Return the [x, y] coordinate for the center point of the cell that contains the specified text.  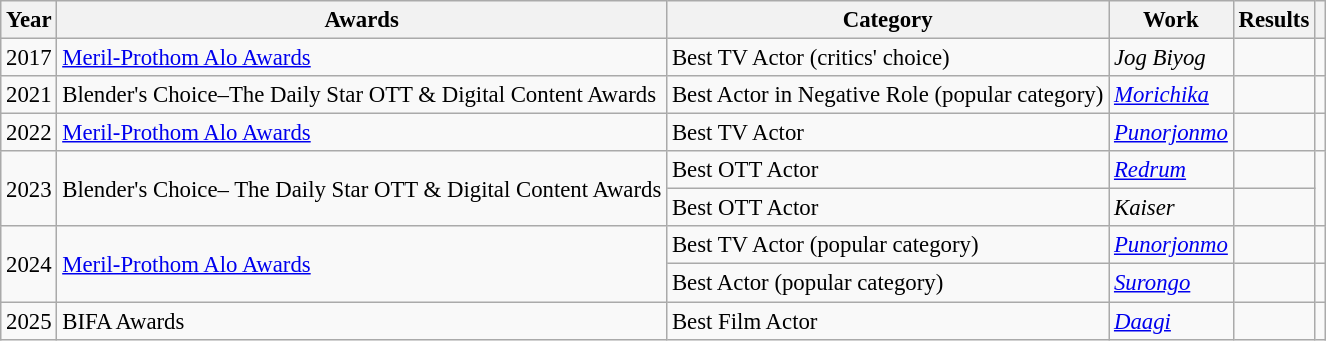
Daagi [1171, 321]
2024 [29, 264]
Awards [362, 20]
Results [1274, 20]
2022 [29, 133]
Work [1171, 20]
2023 [29, 188]
Best Film Actor [888, 321]
Redrum [1171, 170]
2025 [29, 321]
Best TV Actor [888, 133]
BIFA Awards [362, 321]
Blender's Choice– The Daily Star OTT & Digital Content Awards [362, 188]
Year [29, 20]
Blender's Choice–The Daily Star OTT & Digital Content Awards [362, 95]
Best TV Actor (critics' choice) [888, 58]
Best TV Actor (popular category) [888, 245]
Category [888, 20]
Best Actor in Negative Role (popular category) [888, 95]
2021 [29, 95]
Best Actor (popular category) [888, 283]
2017 [29, 58]
Surongo [1171, 283]
Morichika [1171, 95]
Jog Biyog [1171, 58]
Kaiser [1171, 208]
